Return the [X, Y] coordinate for the center point of the cell that contains the specified text.  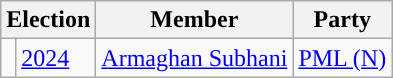
2024 [56, 58]
PML (N) [342, 58]
Member [194, 20]
Election [48, 20]
Party [342, 20]
Armaghan Subhani [194, 58]
